Provide the (x, y) coordinate of the cell's center where the given text is located.  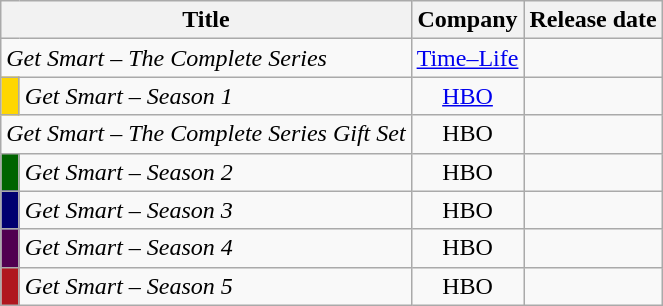
Get Smart – Season 2 (215, 172)
Get Smart – The Complete Series (206, 58)
Release date (593, 20)
Get Smart – Season 3 (215, 210)
Company (468, 20)
Get Smart – Season 5 (215, 286)
Time–Life (468, 58)
Get Smart – Season 1 (215, 96)
Get Smart – The Complete Series Gift Set (206, 134)
Get Smart – Season 4 (215, 248)
Title (206, 20)
